From the cell containing the given text, extract its center point as (X, Y) coordinate. 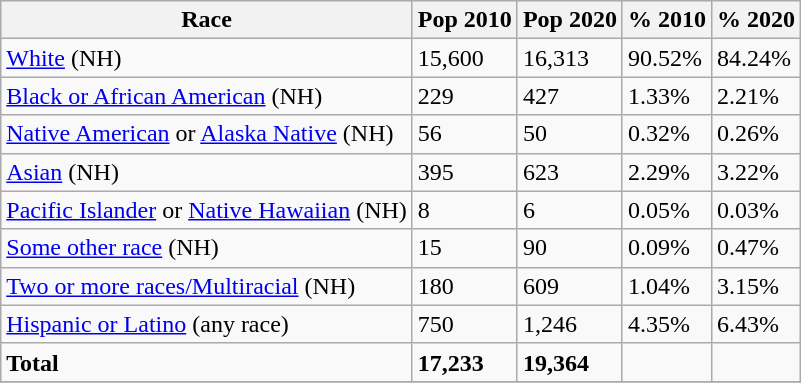
623 (570, 172)
Hispanic or Latino (any race) (207, 324)
3.15% (756, 286)
395 (464, 172)
Native American or Alaska Native (NH) (207, 134)
2.21% (756, 96)
15 (464, 248)
1.33% (666, 96)
427 (570, 96)
8 (464, 210)
6 (570, 210)
% 2010 (666, 20)
% 2020 (756, 20)
16,313 (570, 58)
0.32% (666, 134)
180 (464, 286)
3.22% (756, 172)
750 (464, 324)
Pacific Islander or Native Hawaiian (NH) (207, 210)
19,364 (570, 362)
0.03% (756, 210)
15,600 (464, 58)
56 (464, 134)
90.52% (666, 58)
Some other race (NH) (207, 248)
2.29% (666, 172)
Pop 2010 (464, 20)
4.35% (666, 324)
84.24% (756, 58)
0.09% (666, 248)
Pop 2020 (570, 20)
0.47% (756, 248)
17,233 (464, 362)
50 (570, 134)
Asian (NH) (207, 172)
609 (570, 286)
1,246 (570, 324)
229 (464, 96)
Race (207, 20)
90 (570, 248)
White (NH) (207, 58)
0.26% (756, 134)
0.05% (666, 210)
1.04% (666, 286)
Total (207, 362)
6.43% (756, 324)
Two or more races/Multiracial (NH) (207, 286)
Black or African American (NH) (207, 96)
